Output the [x, y] coordinate of the center of the cell containing the given text.  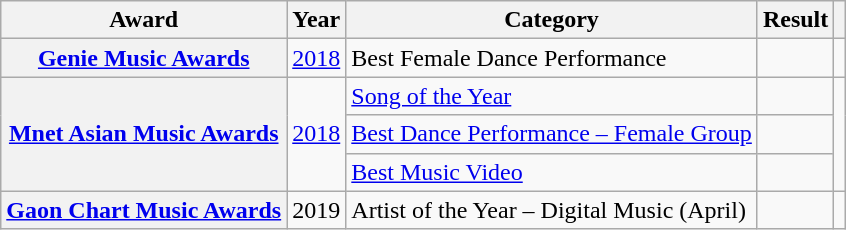
Song of the Year [552, 96]
Result [795, 20]
Year [316, 20]
2019 [316, 210]
Artist of the Year – Digital Music (April) [552, 210]
Best Dance Performance – Female Group [552, 134]
Mnet Asian Music Awards [144, 134]
Genie Music Awards [144, 58]
Gaon Chart Music Awards [144, 210]
Best Female Dance Performance [552, 58]
Category [552, 20]
Best Music Video [552, 172]
Award [144, 20]
